Provide the [X, Y] coordinate of the cell's center where the given text is located.  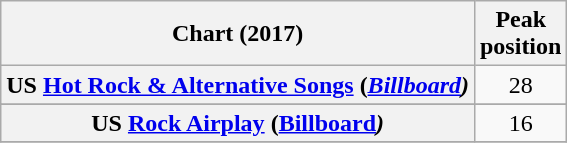
Peakposition [520, 34]
28 [520, 85]
Chart (2017) [238, 34]
US Hot Rock & Alternative Songs (Billboard) [238, 85]
US Rock Airplay (Billboard) [238, 123]
16 [520, 123]
